Search for the cell housing the specified text and yield its [x, y] center coordinate. 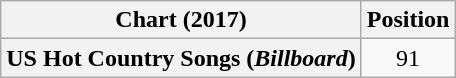
Chart (2017) [181, 20]
91 [408, 58]
US Hot Country Songs (Billboard) [181, 58]
Position [408, 20]
